Find where the given text appears and provide that cell's center as (x, y) coordinate. 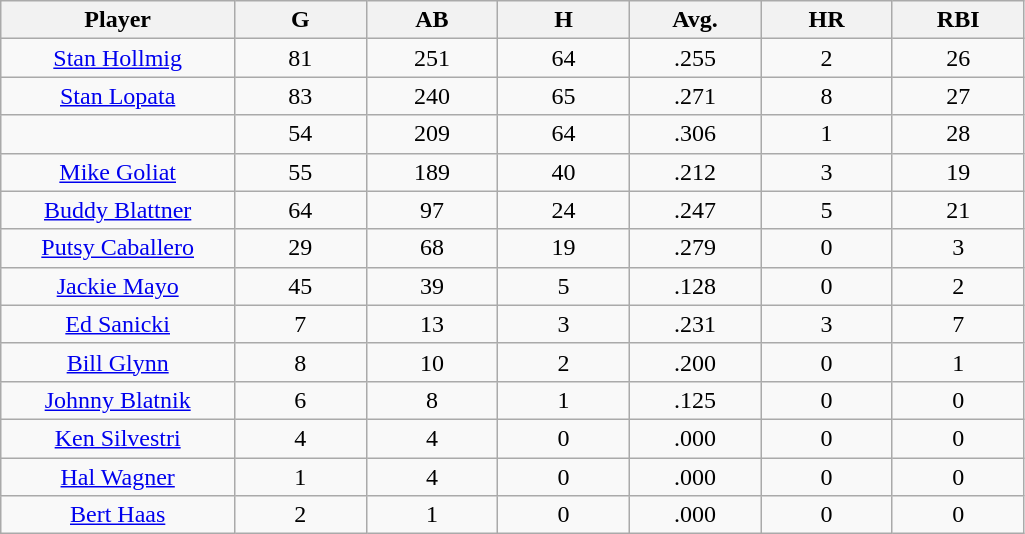
G (301, 20)
Bill Glynn (118, 362)
27 (958, 96)
Putsy Caballero (118, 248)
21 (958, 210)
13 (432, 324)
AB (432, 20)
97 (432, 210)
Buddy Blattner (118, 210)
Stan Lopata (118, 96)
Player (118, 20)
.231 (695, 324)
240 (432, 96)
Jackie Mayo (118, 286)
68 (432, 248)
Mike Goliat (118, 172)
39 (432, 286)
251 (432, 58)
Johnny Blatnik (118, 400)
.125 (695, 400)
24 (564, 210)
29 (301, 248)
81 (301, 58)
HR (827, 20)
10 (432, 362)
6 (301, 400)
.255 (695, 58)
Ed Sanicki (118, 324)
Avg. (695, 20)
189 (432, 172)
.247 (695, 210)
54 (301, 134)
55 (301, 172)
83 (301, 96)
Ken Silvestri (118, 438)
26 (958, 58)
Stan Hollmig (118, 58)
Hal Wagner (118, 477)
209 (432, 134)
.271 (695, 96)
Bert Haas (118, 515)
65 (564, 96)
.128 (695, 286)
28 (958, 134)
.279 (695, 248)
.200 (695, 362)
RBI (958, 20)
.306 (695, 134)
H (564, 20)
40 (564, 172)
.212 (695, 172)
45 (301, 286)
